Scan for the cell matching the given text and deliver its (x, y) coordinate at center. 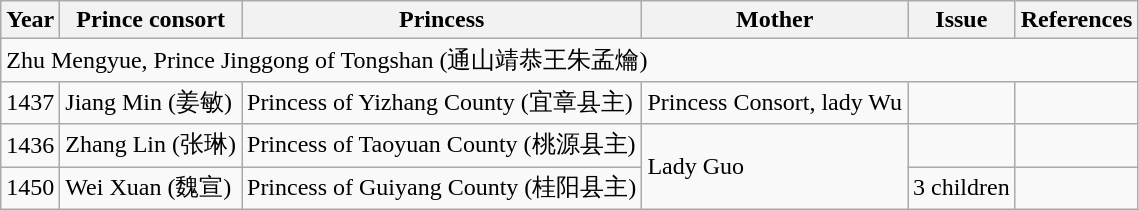
Issue (962, 20)
Princess (442, 20)
3 children (962, 188)
Year (30, 20)
Prince consort (151, 20)
Princess of Yizhang County (宜章县主) (442, 102)
Princess of Taoyuan County (桃源县主) (442, 146)
1450 (30, 188)
Princess of Guiyang County (桂阳县主) (442, 188)
Wei Xuan (魏宣) (151, 188)
Zhang Lin (张琳) (151, 146)
Princess Consort, lady Wu (775, 102)
Jiang Min (姜敏) (151, 102)
Zhu Mengyue, Prince Jinggong of Tongshan (通山靖恭王朱孟爚) (570, 60)
Lady Guo (775, 166)
1437 (30, 102)
1436 (30, 146)
Mother (775, 20)
References (1076, 20)
